Extract the [X, Y] coordinate from the center of the cell holding the provided text.  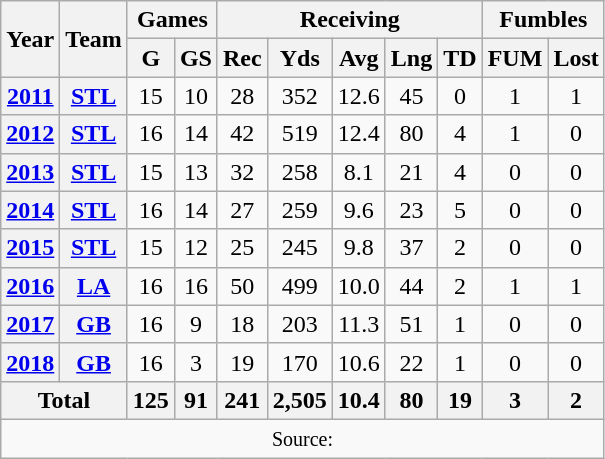
22 [411, 362]
11.3 [358, 324]
Lost [576, 58]
170 [300, 362]
Year [30, 39]
2017 [30, 324]
2014 [30, 210]
9 [196, 324]
2011 [30, 96]
27 [242, 210]
10.0 [358, 286]
203 [300, 324]
Avg [358, 58]
45 [411, 96]
Source: [303, 438]
Receiving [350, 20]
5 [460, 210]
12 [196, 248]
28 [242, 96]
G [150, 58]
245 [300, 248]
2018 [30, 362]
259 [300, 210]
25 [242, 248]
21 [411, 172]
Rec [242, 58]
2013 [30, 172]
42 [242, 134]
2015 [30, 248]
Lng [411, 58]
8.1 [358, 172]
51 [411, 324]
499 [300, 286]
2016 [30, 286]
12.4 [358, 134]
10 [196, 96]
9.6 [358, 210]
TD [460, 58]
32 [242, 172]
Fumbles [543, 20]
2,505 [300, 400]
241 [242, 400]
10.6 [358, 362]
50 [242, 286]
FUM [515, 58]
Yds [300, 58]
2012 [30, 134]
91 [196, 400]
9.8 [358, 248]
125 [150, 400]
352 [300, 96]
37 [411, 248]
LA [94, 286]
Total [64, 400]
23 [411, 210]
18 [242, 324]
44 [411, 286]
12.6 [358, 96]
GS [196, 58]
258 [300, 172]
10.4 [358, 400]
Team [94, 39]
13 [196, 172]
Games [172, 20]
519 [300, 134]
